For the text-containing cell, return its midpoint in (x, y) coordinate format. 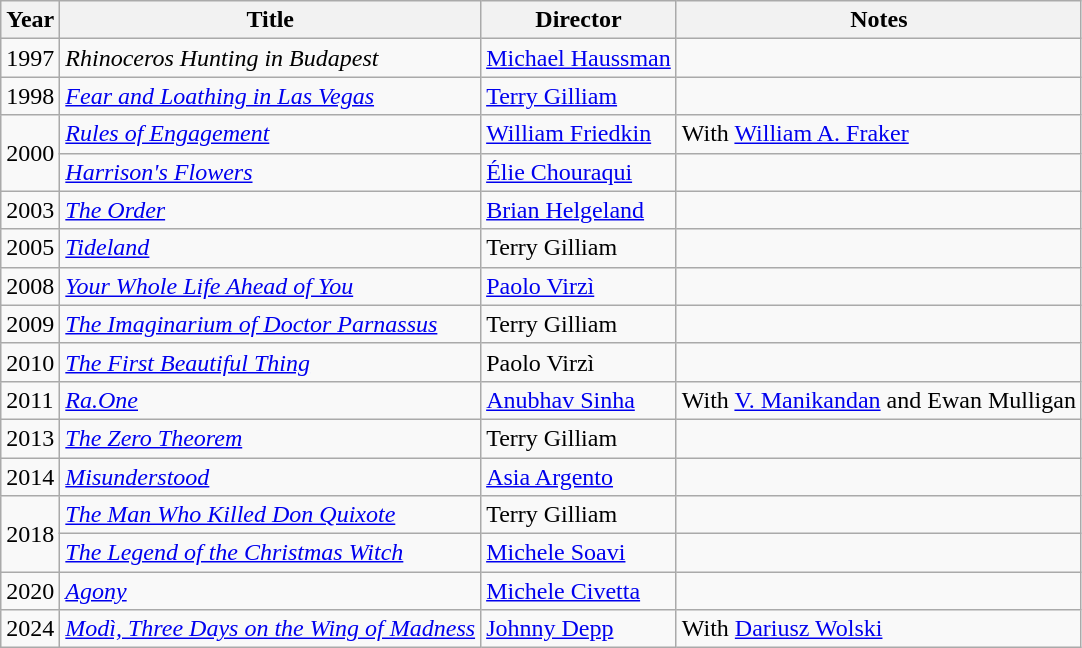
The Imaginarium of Doctor Parnassus (270, 324)
The Order (270, 210)
Modì, Three Days on the Wing of Madness (270, 629)
Misunderstood (270, 477)
2024 (30, 629)
With William A. Fraker (878, 134)
The Zero Theorem (270, 438)
Rhinoceros Hunting in Budapest (270, 58)
Asia Argento (579, 477)
Year (30, 20)
Michele Civetta (579, 591)
Rules of Engagement (270, 134)
With Dariusz Wolski (878, 629)
Your Whole Life Ahead of You (270, 286)
The First Beautiful Thing (270, 362)
Notes (878, 20)
Brian Helgeland (579, 210)
2010 (30, 362)
Harrison's Flowers (270, 172)
With V. Manikandan and Ewan Mulligan (878, 400)
Ra.One (270, 400)
Tideland (270, 248)
2003 (30, 210)
Agony (270, 591)
Johnny Depp (579, 629)
2013 (30, 438)
The Legend of the Christmas Witch (270, 553)
2009 (30, 324)
1998 (30, 96)
Fear and Loathing in Las Vegas (270, 96)
Michele Soavi (579, 553)
2008 (30, 286)
Title (270, 20)
Anubhav Sinha (579, 400)
Michael Haussman (579, 58)
2000 (30, 153)
William Friedkin (579, 134)
The Man Who Killed Don Quixote (270, 515)
Élie Chouraqui (579, 172)
1997 (30, 58)
Director (579, 20)
2011 (30, 400)
2018 (30, 534)
2020 (30, 591)
2005 (30, 248)
2014 (30, 477)
